Search for the cell housing the specified text and yield its (X, Y) center coordinate. 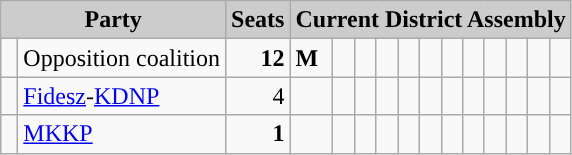
Seats (258, 20)
Party (114, 20)
MKKP (122, 134)
Fidesz-KDNP (122, 96)
M (312, 58)
Current District Assembly (430, 20)
4 (258, 96)
Opposition coalition (122, 58)
1 (258, 134)
12 (258, 58)
